Determine the [x, y] coordinate at the center of the cell enclosing the given text.  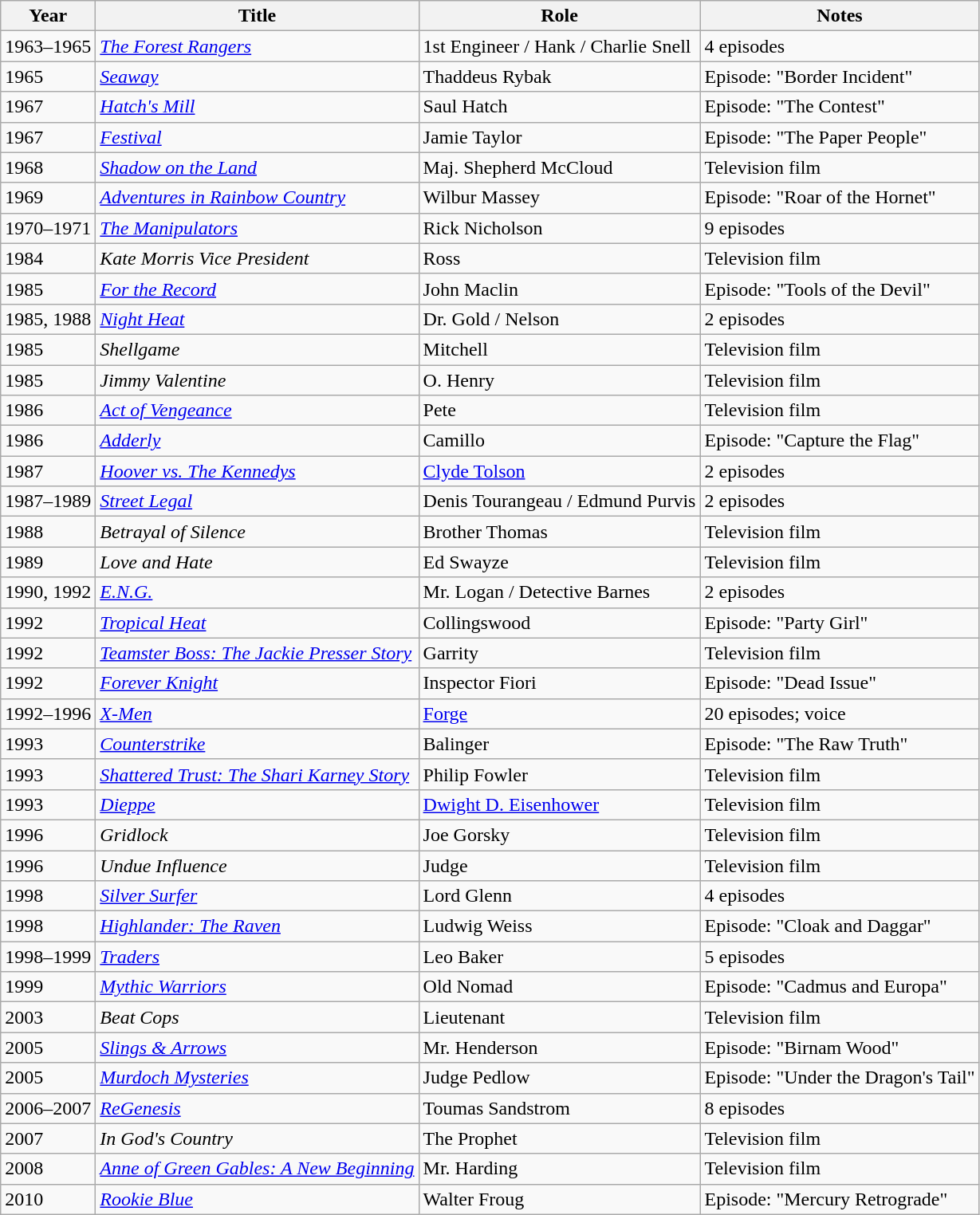
Teamster Boss: The Jackie Presser Story [257, 653]
2008 [48, 1169]
1963–1965 [48, 46]
Jimmy Valentine [257, 380]
In God's Country [257, 1138]
Undue Influence [257, 865]
Mr. Henderson [560, 1048]
1985, 1988 [48, 319]
1987 [48, 471]
Camillo [560, 441]
Counterstrike [257, 744]
Title [257, 16]
Beat Cops [257, 1017]
Forge [560, 714]
Anne of Green Gables: A New Beginning [257, 1169]
Episode: "The Paper People" [840, 137]
Wilbur Massey [560, 198]
Mr. Logan / Detective Barnes [560, 592]
Episode: "Border Incident" [840, 77]
Ludwig Weiss [560, 926]
1987–1989 [48, 501]
Episode: "Cloak and Daggar" [840, 926]
Silver Surfer [257, 896]
1999 [48, 987]
The Manipulators [257, 228]
Judge [560, 865]
1st Engineer / Hank / Charlie Snell [560, 46]
Highlander: The Raven [257, 926]
Toumas Sandstrom [560, 1108]
Mitchell [560, 349]
Kate Morris Vice President [257, 258]
Murdoch Mysteries [257, 1078]
Ed Swayze [560, 562]
Adventures in Rainbow Country [257, 198]
The Forest Rangers [257, 46]
Episode: "Under the Dragon's Tail" [840, 1078]
Dieppe [257, 804]
Maj. Shepherd McCloud [560, 167]
Street Legal [257, 501]
Episode: "The Raw Truth" [840, 744]
Betrayal of Silence [257, 532]
X-Men [257, 714]
Dr. Gold / Nelson [560, 319]
Walter Froug [560, 1199]
9 episodes [840, 228]
1965 [48, 77]
Episode: "The Contest" [840, 107]
Episode: "Cadmus and Europa" [840, 987]
Shellgame [257, 349]
Jamie Taylor [560, 137]
Philip Fowler [560, 774]
Episode: "Birnam Wood" [840, 1048]
O. Henry [560, 380]
Act of Vengeance [257, 411]
The Prophet [560, 1138]
Episode: "Dead Issue" [840, 683]
Clyde Tolson [560, 471]
Festival [257, 137]
Inspector Fiori [560, 683]
For the Record [257, 289]
1992–1996 [48, 714]
Denis Tourangeau / Edmund Purvis [560, 501]
Garrity [560, 653]
1988 [48, 532]
1989 [48, 562]
Episode: "Party Girl" [840, 623]
Collingswood [560, 623]
1990, 1992 [48, 592]
Episode: "Roar of the Hornet" [840, 198]
Year [48, 16]
Lieutenant [560, 1017]
1968 [48, 167]
Judge Pedlow [560, 1078]
Hoover vs. The Kennedys [257, 471]
1984 [48, 258]
8 episodes [840, 1108]
Mr. Harding [560, 1169]
Old Nomad [560, 987]
Episode: "Capture the Flag" [840, 441]
Rick Nicholson [560, 228]
Tropical Heat [257, 623]
Traders [257, 957]
Shattered Trust: The Shari Karney Story [257, 774]
Role [560, 16]
Adderly [257, 441]
Hatch's Mill [257, 107]
Slings & Arrows [257, 1048]
1969 [48, 198]
5 episodes [840, 957]
Notes [840, 16]
Mythic Warriors [257, 987]
Lord Glenn [560, 896]
Pete [560, 411]
20 episodes; voice [840, 714]
Gridlock [257, 835]
Balinger [560, 744]
1998–1999 [48, 957]
2007 [48, 1138]
Love and Hate [257, 562]
2003 [48, 1017]
ReGenesis [257, 1108]
Ross [560, 258]
E.N.G. [257, 592]
Saul Hatch [560, 107]
Rookie Blue [257, 1199]
Dwight D. Eisenhower [560, 804]
Episode: "Tools of the Devil" [840, 289]
Night Heat [257, 319]
John Maclin [560, 289]
Joe Gorsky [560, 835]
Forever Knight [257, 683]
2010 [48, 1199]
Brother Thomas [560, 532]
2006–2007 [48, 1108]
Shadow on the Land [257, 167]
Thaddeus Rybak [560, 77]
Episode: "Mercury Retrograde" [840, 1199]
1970–1971 [48, 228]
Seaway [257, 77]
Leo Baker [560, 957]
